Output the [X, Y] coordinate of the center of the cell containing the given text.  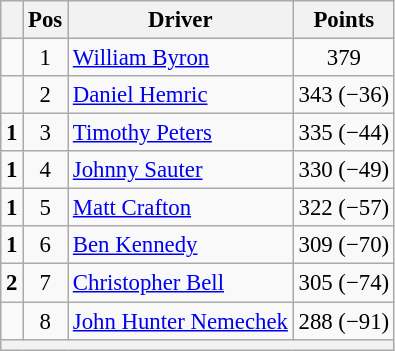
Points [344, 20]
309 (−70) [344, 245]
305 (−74) [344, 283]
288 (−91) [344, 321]
7 [46, 283]
343 (−36) [344, 95]
Driver [181, 20]
8 [46, 321]
3 [46, 133]
5 [46, 208]
Pos [46, 20]
John Hunter Nemechek [181, 321]
322 (−57) [344, 208]
6 [46, 245]
335 (−44) [344, 133]
330 (−49) [344, 170]
4 [46, 170]
Matt Crafton [181, 208]
Christopher Bell [181, 283]
Timothy Peters [181, 133]
Ben Kennedy [181, 245]
Daniel Hemric [181, 95]
379 [344, 58]
Johnny Sauter [181, 170]
William Byron [181, 58]
